Find where the given text appears and provide that cell's center as (X, Y) coordinate. 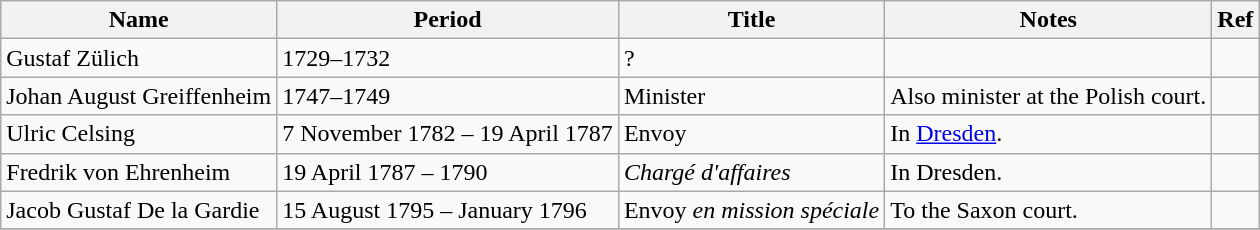
Envoy (751, 134)
Notes (1048, 20)
Ref (1236, 20)
Ulric Celsing (139, 134)
Name (139, 20)
Period (448, 20)
Chargé d'affaires (751, 172)
Title (751, 20)
? (751, 58)
Minister (751, 96)
1747–1749 (448, 96)
Fredrik von Ehrenheim (139, 172)
To the Saxon court. (1048, 210)
Also minister at the Polish court. (1048, 96)
1729–1732 (448, 58)
19 April 1787 – 1790 (448, 172)
Jacob Gustaf De la Gardie (139, 210)
Envoy en mission spéciale (751, 210)
15 August 1795 – January 1796 (448, 210)
Gustaf Zülich (139, 58)
7 November 1782 – 19 April 1787 (448, 134)
Johan August Greiffenheim (139, 96)
